For the text-containing cell, return its midpoint in (X, Y) coordinate format. 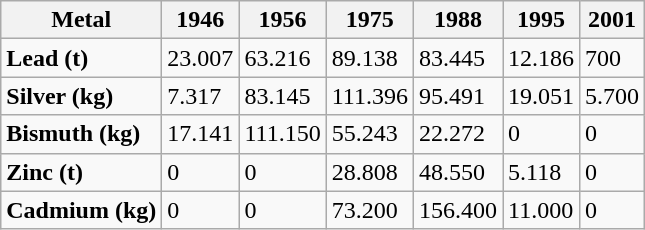
700 (612, 58)
Lead (t) (82, 58)
1988 (458, 20)
73.200 (370, 210)
11.000 (542, 210)
Metal (82, 20)
156.400 (458, 210)
111.396 (370, 96)
22.272 (458, 134)
28.808 (370, 172)
95.491 (458, 96)
17.141 (200, 134)
Zinc (t) (82, 172)
Cadmium (kg) (82, 210)
1946 (200, 20)
1956 (282, 20)
1975 (370, 20)
48.550 (458, 172)
55.243 (370, 134)
23.007 (200, 58)
12.186 (542, 58)
19.051 (542, 96)
1995 (542, 20)
5.700 (612, 96)
Silver (kg) (82, 96)
5.118 (542, 172)
2001 (612, 20)
Bismuth (kg) (82, 134)
83.445 (458, 58)
111.150 (282, 134)
63.216 (282, 58)
89.138 (370, 58)
83.145 (282, 96)
7.317 (200, 96)
